Detect which cell encompasses the target text, then output its [x, y] center coordinate. 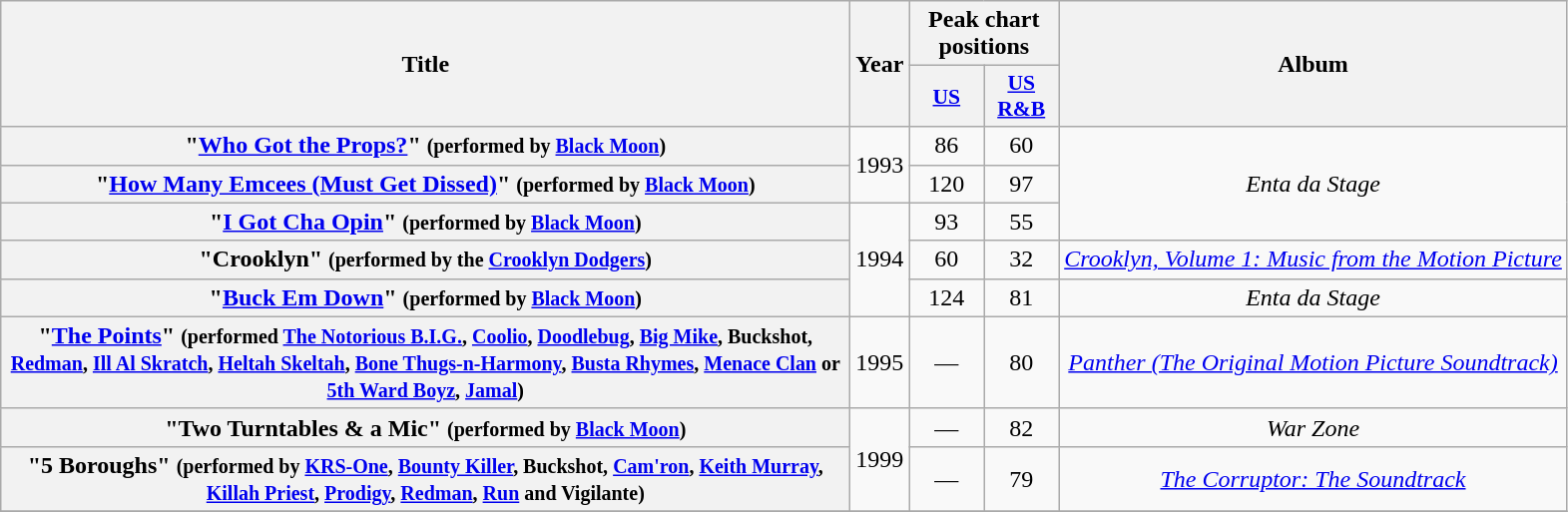
"I Got Cha Opin" (performed by Black Moon) [425, 222]
32 [1022, 259]
"5 Boroughs" (performed by KRS-One, Bounty Killer, Buckshot, Cam'ron, Keith Murray, Killah Priest, Prodigy, Redman, Run and Vigilante) [425, 479]
124 [946, 297]
1995 [880, 362]
The Corruptor: The Soundtrack [1313, 479]
Title [425, 64]
Peak chart positions [984, 34]
120 [946, 184]
"Buck Em Down" (performed by Black Moon) [425, 297]
1994 [880, 259]
USR&B [1022, 96]
"Who Got the Props?" (performed by Black Moon) [425, 146]
US [946, 96]
1999 [880, 459]
81 [1022, 297]
"How Many Emcees (Must Get Dissed)" (performed by Black Moon) [425, 184]
80 [1022, 362]
Panther (The Original Motion Picture Soundtrack) [1313, 362]
1993 [880, 165]
"Two Turntables & a Mic" (performed by Black Moon) [425, 427]
55 [1022, 222]
Year [880, 64]
"Crooklyn" (performed by the Crooklyn Dodgers) [425, 259]
79 [1022, 479]
Album [1313, 64]
97 [1022, 184]
War Zone [1313, 427]
Crooklyn, Volume 1: Music from the Motion Picture [1313, 259]
86 [946, 146]
93 [946, 222]
82 [1022, 427]
